Locate the cell with the specified text and output its [X, Y] center coordinate. 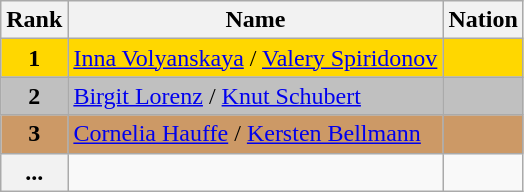
Rank [34, 20]
Birgit Lorenz / Knut Schubert [256, 96]
Inna Volyanskaya / Valery Spiridonov [256, 58]
... [34, 172]
3 [34, 134]
Cornelia Hauffe / Kersten Bellmann [256, 134]
1 [34, 58]
Name [256, 20]
2 [34, 96]
Nation [483, 20]
